Find where the given text appears and provide that cell's center as (x, y) coordinate. 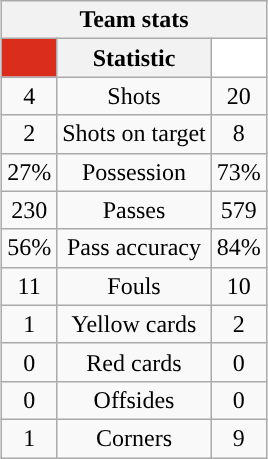
Corners (134, 438)
Shots on target (134, 134)
Passes (134, 210)
Pass accuracy (134, 248)
Offsides (134, 400)
73% (238, 172)
56% (30, 248)
20 (238, 96)
Possession (134, 172)
Red cards (134, 362)
579 (238, 210)
27% (30, 172)
230 (30, 210)
Fouls (134, 286)
84% (238, 248)
11 (30, 286)
8 (238, 134)
10 (238, 286)
4 (30, 96)
Team stats (134, 20)
Statistic (134, 58)
9 (238, 438)
Yellow cards (134, 324)
Shots (134, 96)
